Extract the (x, y) coordinate from the center of the cell holding the provided text.  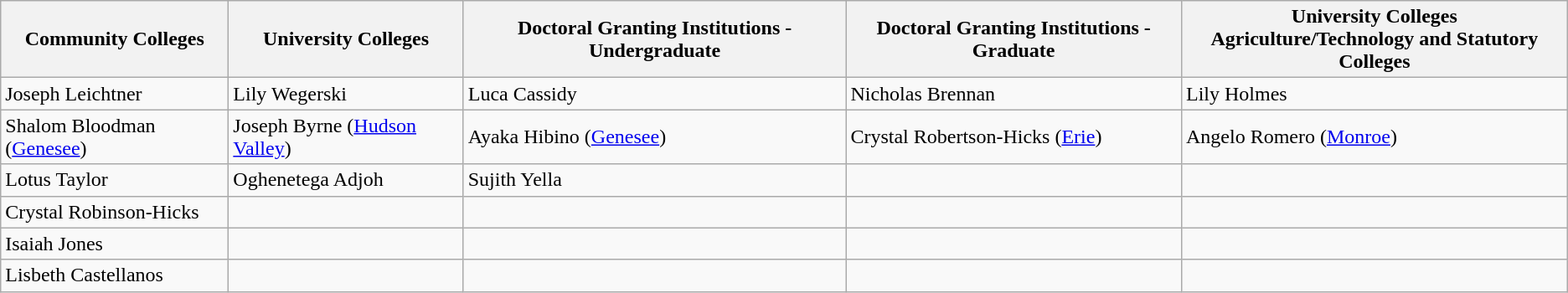
Ayaka Hibino (Genesee) (655, 137)
Lily Wegerski (346, 94)
Lily Holmes (1374, 94)
Crystal Robinson-Hicks (115, 212)
Angelo Romero (Monroe) (1374, 137)
Lotus Taylor (115, 180)
Community Colleges (115, 39)
Crystal Robertson-Hicks (Erie) (1014, 137)
Doctoral Granting Institutions - Undergraduate (655, 39)
Nicholas Brennan (1014, 94)
University Colleges (346, 39)
Doctoral Granting Institutions - Graduate (1014, 39)
Joseph Leichtner (115, 94)
Sujith Yella (655, 180)
Lisbeth Castellanos (115, 275)
University CollegesAgriculture/Technology and Statutory Colleges (1374, 39)
Isaiah Jones (115, 244)
Luca Cassidy (655, 94)
Joseph Byrne (Hudson Valley) (346, 137)
Oghenetega Adjoh (346, 180)
Shalom Bloodman (Genesee) (115, 137)
